Locate the cell with the specified text and output its [x, y] center coordinate. 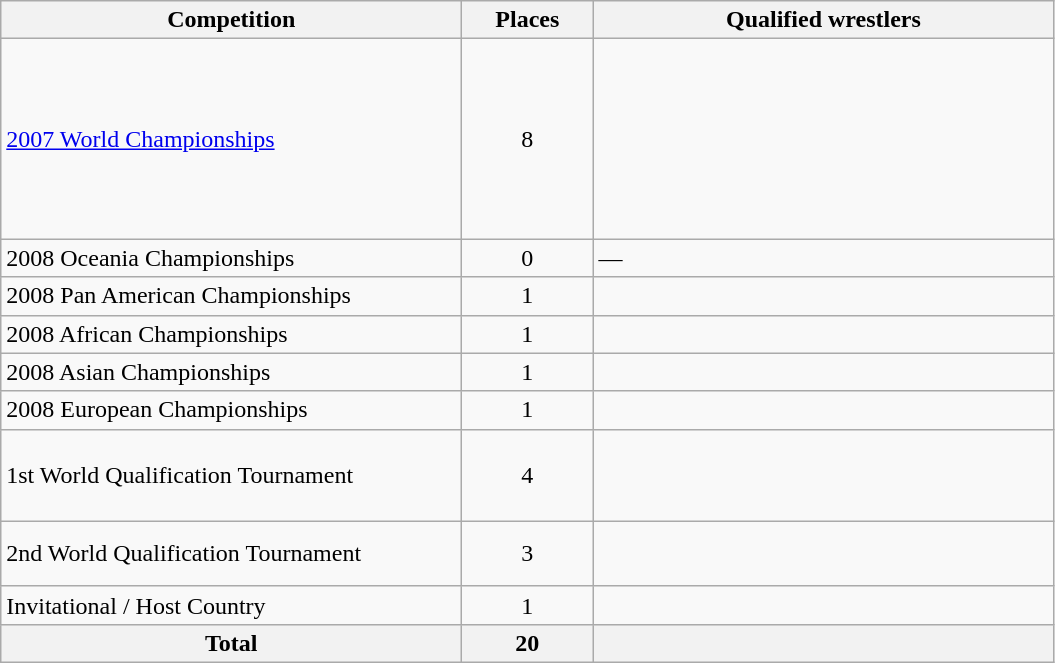
2008 Pan American Championships [232, 296]
2nd World Qualification Tournament [232, 554]
Qualified wrestlers [824, 20]
Total [232, 643]
2008 African Championships [232, 334]
8 [528, 139]
2008 European Championships [232, 410]
— [824, 258]
3 [528, 554]
4 [528, 475]
2008 Asian Championships [232, 372]
Invitational / Host Country [232, 605]
Competition [232, 20]
2007 World Championships [232, 139]
2008 Oceania Championships [232, 258]
1st World Qualification Tournament [232, 475]
Places [528, 20]
0 [528, 258]
20 [528, 643]
